Return the (x, y) coordinate for the center point of the cell that contains the specified text.  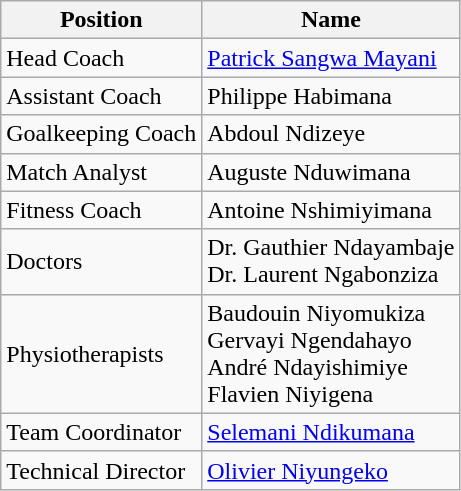
Assistant Coach (102, 96)
Position (102, 20)
Philippe Habimana (331, 96)
Dr. Gauthier Ndayambaje Dr. Laurent Ngabonziza (331, 262)
Technical Director (102, 470)
Olivier Niyungeko (331, 470)
Auguste Nduwimana (331, 172)
Match Analyst (102, 172)
Name (331, 20)
Goalkeeping Coach (102, 134)
Fitness Coach (102, 210)
Baudouin Niyomukiza Gervayi Ngendahayo André Ndayishimiye Flavien Niyigena (331, 354)
Patrick Sangwa Mayani (331, 58)
Abdoul Ndizeye (331, 134)
Team Coordinator (102, 432)
Head Coach (102, 58)
Physiotherapists (102, 354)
Antoine Nshimiyimana (331, 210)
Selemani Ndikumana (331, 432)
Doctors (102, 262)
